Return the [X, Y] coordinate for the center point of the cell that contains the specified text.  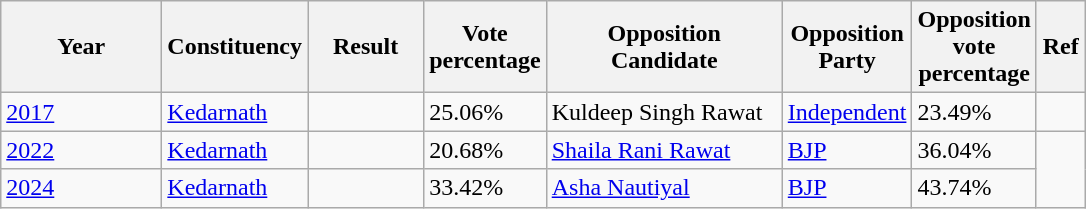
Asha Nautiyal [664, 188]
23.49% [974, 112]
25.06% [486, 112]
Constituency [235, 47]
36.04% [974, 150]
Opposition vote percentage [974, 47]
Vote percentage [486, 47]
20.68% [486, 150]
Ref [1060, 47]
2024 [82, 188]
Year [82, 47]
2022 [82, 150]
43.74% [974, 188]
Result [366, 47]
Opposition Candidate [664, 47]
33.42% [486, 188]
Kuldeep Singh Rawat [664, 112]
2017 [82, 112]
Independent [847, 112]
Shaila Rani Rawat [664, 150]
Opposition Party [847, 47]
